Extract the (X, Y) coordinate from the center of the cell holding the provided text.  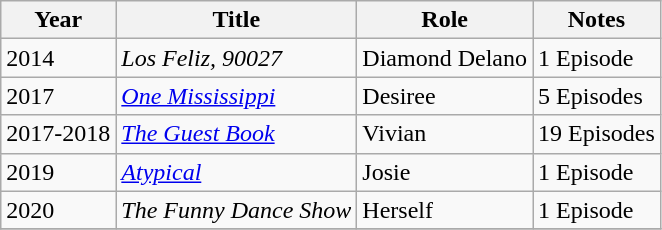
2014 (58, 58)
2017 (58, 96)
Josie (445, 172)
Notes (597, 20)
Desiree (445, 96)
Los Feliz, 90027 (236, 58)
Year (58, 20)
Role (445, 20)
2019 (58, 172)
Diamond Delano (445, 58)
Atypical (236, 172)
2017-2018 (58, 134)
The Guest Book (236, 134)
19 Episodes (597, 134)
The Funny Dance Show (236, 210)
2020 (58, 210)
One Mississippi (236, 96)
5 Episodes (597, 96)
Vivian (445, 134)
Title (236, 20)
Herself (445, 210)
